Identify which cell holds the provided text, then report its (X, Y) central coordinate. 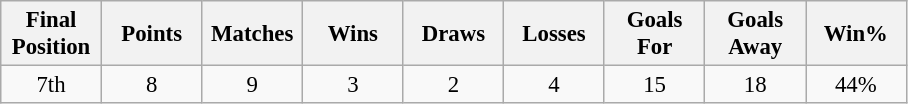
3 (354, 85)
Points (152, 34)
2 (454, 85)
Losses (554, 34)
8 (152, 85)
9 (252, 85)
4 (554, 85)
44% (856, 85)
Win% (856, 34)
7th (52, 85)
Wins (354, 34)
15 (654, 85)
Goals Away (756, 34)
Final Position (52, 34)
Draws (454, 34)
Matches (252, 34)
18 (756, 85)
Goals For (654, 34)
